Return (X, Y) of the center of cell containing provided text 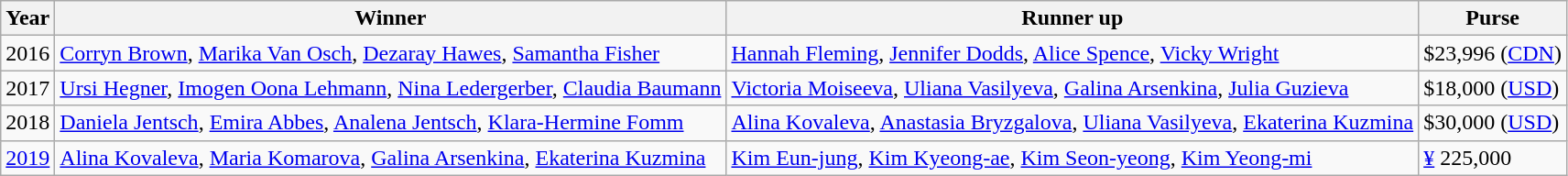
Hannah Fleming, Jennifer Dodds, Alice Spence, Vicky Wright (1073, 53)
Daniela Jentsch, Emira Abbes, Analena Jentsch, Klara-Hermine Fomm (390, 123)
$30,000 (USD) (1493, 123)
$23,996 (CDN) (1493, 53)
Alina Kovaleva, Anastasia Bryzgalova, Uliana Vasilyeva, Ekaterina Kuzmina (1073, 123)
Victoria Moiseeva, Uliana Vasilyeva, Galina Arsenkina, Julia Guzieva (1073, 88)
2016 (27, 53)
Winner (390, 18)
Corryn Brown, Marika Van Osch, Dezaray Hawes, Samantha Fisher (390, 53)
¥ 225,000 (1493, 158)
Alina Kovaleva, Maria Komarova, Galina Arsenkina, Ekaterina Kuzmina (390, 158)
2017 (27, 88)
Ursi Hegner, Imogen Oona Lehmann, Nina Ledergerber, Claudia Baumann (390, 88)
2019 (27, 158)
Year (27, 18)
2018 (27, 123)
$18,000 (USD) (1493, 88)
Purse (1493, 18)
Kim Eun-jung, Kim Kyeong-ae, Kim Seon-yeong, Kim Yeong-mi (1073, 158)
Runner up (1073, 18)
